Determine the [x, y] coordinate at the center of the cell enclosing the given text.  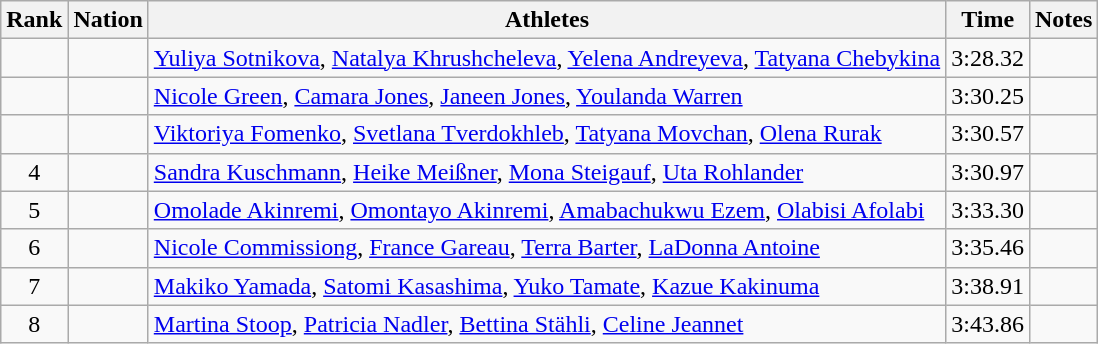
Viktoriya Fomenko, Svetlana Tverdokhleb, Tatyana Movchan, Olena Rurak [546, 134]
Martina Stoop, Patricia Nadler, Bettina Stähli, Celine Jeannet [546, 324]
Notes [1063, 20]
3:30.97 [988, 172]
3:35.46 [988, 248]
3:43.86 [988, 324]
6 [34, 248]
3:28.32 [988, 58]
3:33.30 [988, 210]
Sandra Kuschmann, Heike Meißner, Mona Steigauf, Uta Rohlander [546, 172]
7 [34, 286]
Nicole Commissiong, France Gareau, Terra Barter, LaDonna Antoine [546, 248]
4 [34, 172]
Yuliya Sotnikova, Natalya Khrushcheleva, Yelena Andreyeva, Tatyana Chebykina [546, 58]
Athletes [546, 20]
8 [34, 324]
3:30.57 [988, 134]
3:30.25 [988, 96]
Nation [108, 20]
Nicole Green, Camara Jones, Janeen Jones, Youlanda Warren [546, 96]
Makiko Yamada, Satomi Kasashima, Yuko Tamate, Kazue Kakinuma [546, 286]
Rank [34, 20]
5 [34, 210]
3:38.91 [988, 286]
Time [988, 20]
Omolade Akinremi, Omontayo Akinremi, Amabachukwu Ezem, Olabisi Afolabi [546, 210]
